Pinpoint the cell where the given text exists, returning its (x, y) midpoint coordinate. 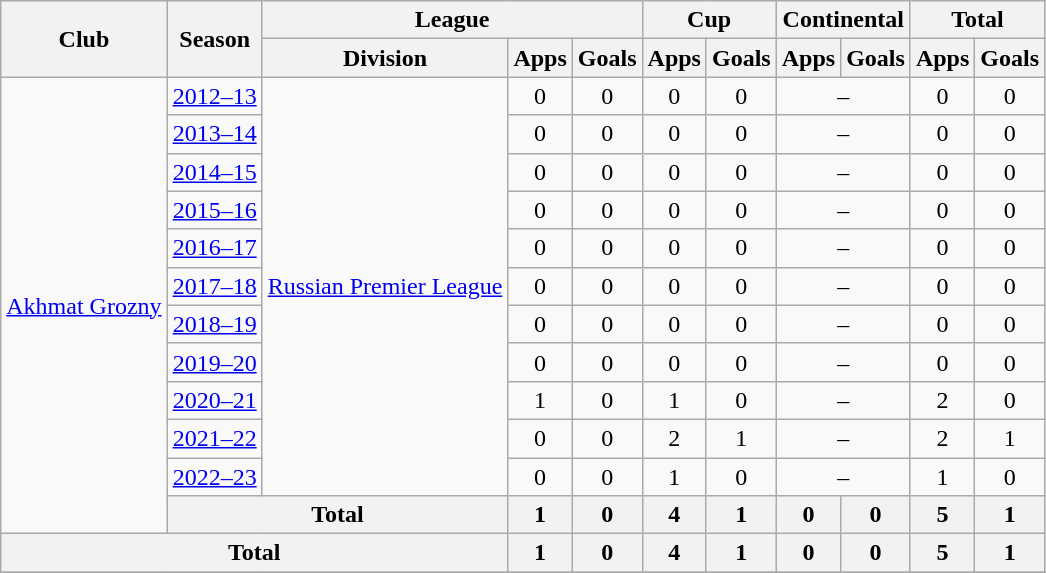
2022–23 (214, 477)
Continental (843, 20)
2013–14 (214, 134)
Season (214, 39)
Club (84, 39)
2021–22 (214, 438)
League (452, 20)
2016–17 (214, 248)
2014–15 (214, 172)
Russian Premier League (385, 286)
Division (385, 58)
2018–19 (214, 324)
2012–13 (214, 96)
2019–20 (214, 362)
2015–16 (214, 210)
2020–21 (214, 400)
2017–18 (214, 286)
Cup (709, 20)
Akhmat Grozny (84, 306)
